Scan for the cell matching the given text and deliver its (X, Y) coordinate at center. 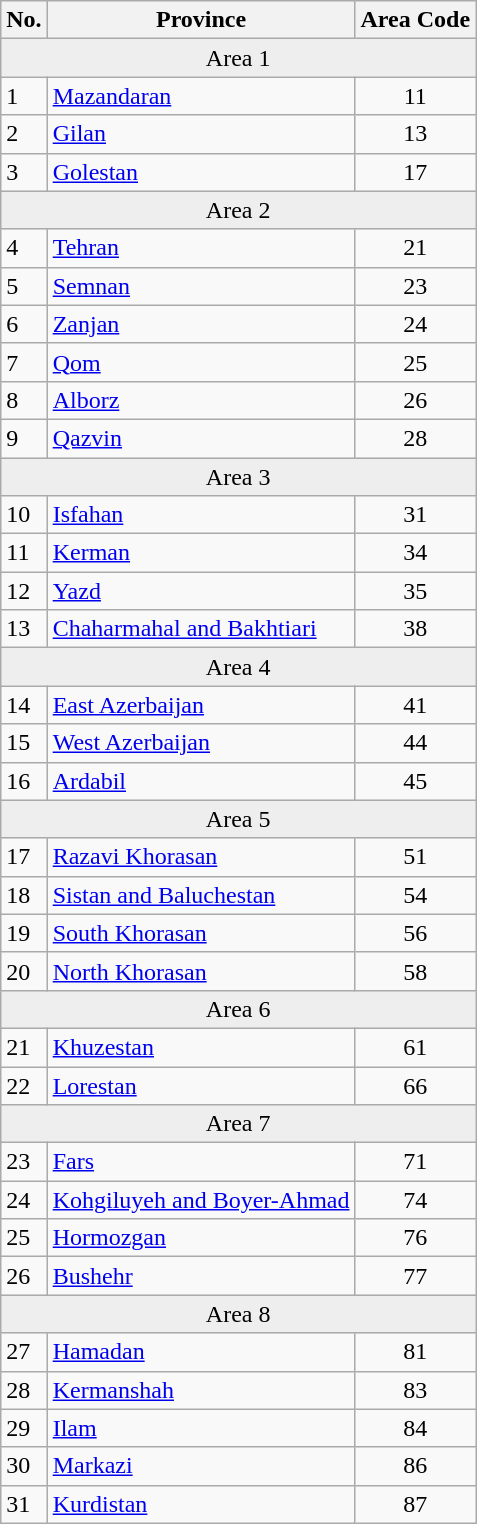
Area 7 (238, 1124)
Kerman (201, 553)
Razavi Khorasan (201, 857)
76 (416, 1238)
41 (416, 705)
22 (24, 1085)
Kurdistan (201, 1504)
Area Code (416, 20)
51 (416, 857)
Ilam (201, 1428)
38 (416, 629)
2 (24, 134)
14 (24, 705)
Mazandaran (201, 96)
5 (24, 286)
Yazd (201, 591)
84 (416, 1428)
Area 2 (238, 210)
Zanjan (201, 324)
61 (416, 1047)
66 (416, 1085)
15 (24, 743)
Kermanshah (201, 1390)
Semnan (201, 286)
Area 8 (238, 1314)
83 (416, 1390)
12 (24, 591)
87 (416, 1504)
Area 5 (238, 819)
Qazvin (201, 438)
9 (24, 438)
Ardabil (201, 781)
Fars (201, 1162)
Area 4 (238, 667)
Hamadan (201, 1352)
Area 1 (238, 58)
West Azerbaijan (201, 743)
Bushehr (201, 1276)
58 (416, 971)
Tehran (201, 248)
16 (24, 781)
35 (416, 591)
Kohgiluyeh and Boyer-Ahmad (201, 1200)
18 (24, 895)
81 (416, 1352)
77 (416, 1276)
Gilan (201, 134)
44 (416, 743)
6 (24, 324)
Golestan (201, 172)
1 (24, 96)
10 (24, 515)
20 (24, 971)
54 (416, 895)
Khuzestan (201, 1047)
30 (24, 1466)
27 (24, 1352)
Alborz (201, 400)
74 (416, 1200)
Sistan and Baluchestan (201, 895)
Markazi (201, 1466)
3 (24, 172)
Isfahan (201, 515)
Hormozgan (201, 1238)
7 (24, 362)
Lorestan (201, 1085)
71 (416, 1162)
Area 6 (238, 1009)
8 (24, 400)
No. (24, 20)
86 (416, 1466)
34 (416, 553)
4 (24, 248)
Chaharmahal and Bakhtiari (201, 629)
North Khorasan (201, 971)
Province (201, 20)
Qom (201, 362)
East Azerbaijan (201, 705)
29 (24, 1428)
56 (416, 933)
45 (416, 781)
Area 3 (238, 477)
South Khorasan (201, 933)
19 (24, 933)
